Return (x, y) of the center of cell containing provided text 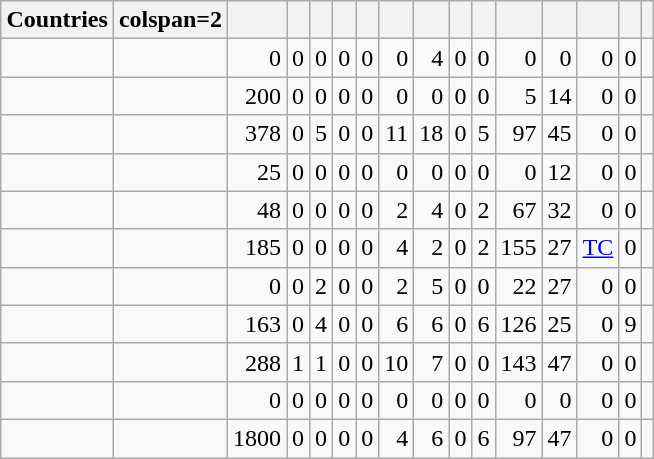
288 (256, 362)
45 (560, 134)
200 (256, 96)
32 (560, 210)
9 (630, 324)
10 (396, 362)
colspan=2 (170, 20)
Countries (57, 20)
378 (256, 134)
12 (560, 172)
126 (518, 324)
185 (256, 248)
11 (396, 134)
67 (518, 210)
48 (256, 210)
18 (432, 134)
7 (432, 362)
155 (518, 248)
22 (518, 286)
163 (256, 324)
1800 (256, 438)
14 (560, 96)
143 (518, 362)
TC (598, 248)
